Scan for the cell matching the given text and deliver its (X, Y) coordinate at center. 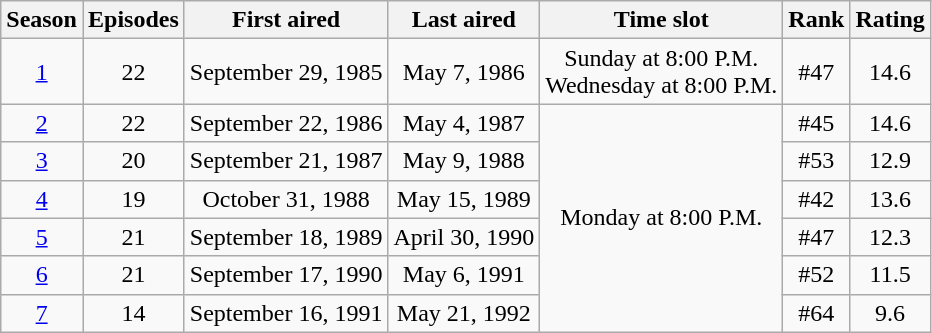
#42 (816, 199)
3 (42, 161)
September 21, 1987 (286, 161)
Time slot (662, 20)
9.6 (890, 313)
Rank (816, 20)
#52 (816, 275)
#53 (816, 161)
April 30, 1990 (464, 237)
12.3 (890, 237)
12.9 (890, 161)
September 22, 1986 (286, 123)
September 18, 1989 (286, 237)
May 15, 1989 (464, 199)
Last aired (464, 20)
Monday at 8:00 P.M. (662, 218)
May 9, 1988 (464, 161)
October 31, 1988 (286, 199)
Episodes (133, 20)
Sunday at 8:00 P.M.Wednesday at 8:00 P.M. (662, 72)
May 4, 1987 (464, 123)
14 (133, 313)
May 7, 1986 (464, 72)
Season (42, 20)
September 17, 1990 (286, 275)
11.5 (890, 275)
May 6, 1991 (464, 275)
20 (133, 161)
19 (133, 199)
May 21, 1992 (464, 313)
September 16, 1991 (286, 313)
#64 (816, 313)
2 (42, 123)
13.6 (890, 199)
First aired (286, 20)
6 (42, 275)
5 (42, 237)
7 (42, 313)
Rating (890, 20)
#45 (816, 123)
September 29, 1985 (286, 72)
1 (42, 72)
4 (42, 199)
